Extract the (x, y) coordinate from the center of the cell holding the provided text.  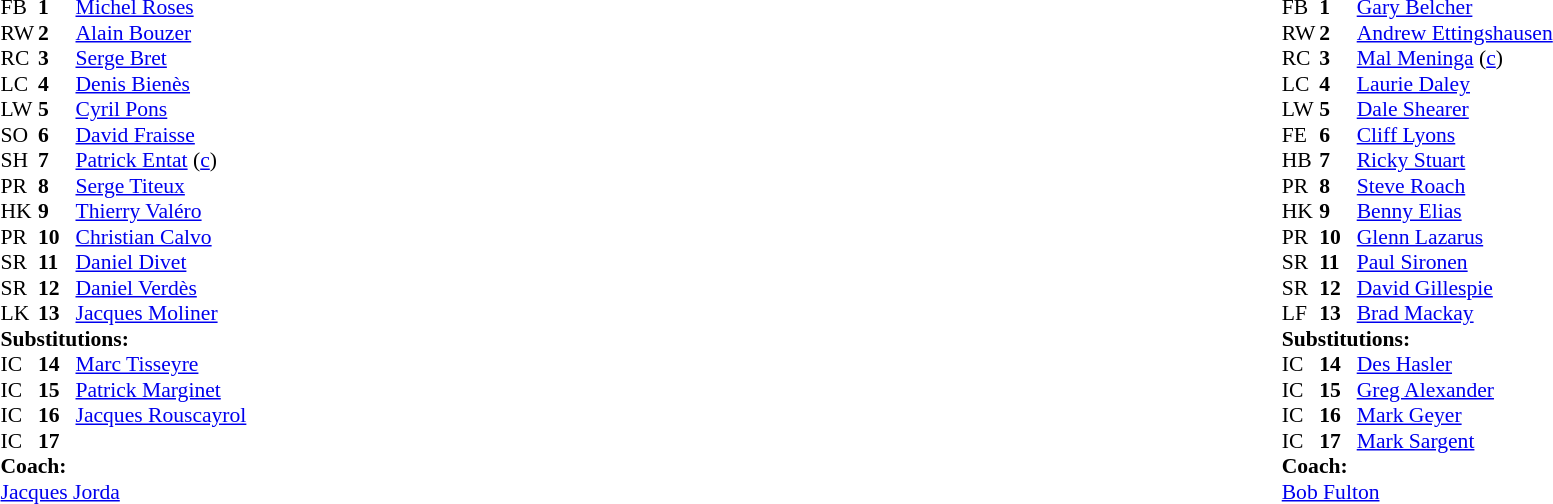
Mark Geyer (1455, 415)
Alain Bouzer (162, 33)
Benny Elias (1455, 211)
Des Hasler (1455, 365)
Paul Sironen (1455, 263)
Glenn Lazarus (1455, 237)
HB (1301, 161)
David Gillespie (1455, 288)
Andrew Ettingshausen (1455, 33)
Thierry Valéro (162, 211)
SH (19, 161)
Christian Calvo (162, 237)
Daniel Divet (162, 263)
Denis Bienès (162, 84)
Ricky Stuart (1455, 161)
Greg Alexander (1455, 390)
Daniel Verdès (162, 288)
LK (19, 313)
Jacques Rouscayrol (162, 415)
Patrick Entat (c) (162, 161)
Cyril Pons (162, 109)
Serge Bret (162, 59)
LF (1301, 313)
Patrick Marginet (162, 390)
Dale Shearer (1455, 109)
Marc Tisseyre (162, 365)
David Fraisse (162, 135)
Brad Mackay (1455, 313)
Laurie Daley (1455, 84)
Mal Meninga (c) (1455, 59)
FE (1301, 135)
Cliff Lyons (1455, 135)
Mark Sargent (1455, 441)
Jacques Moliner (162, 313)
Serge Titeux (162, 186)
Steve Roach (1455, 186)
SO (19, 135)
